Return [x, y] of the center of cell containing provided text 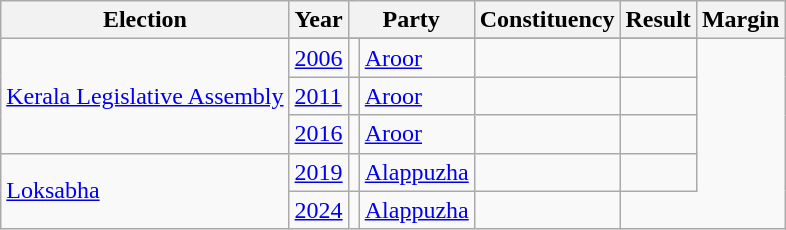
Result [658, 20]
2006 [318, 58]
2016 [318, 134]
Party [411, 20]
Kerala Legislative Assembly [145, 96]
Year [318, 20]
Loksabha [145, 191]
Margin [740, 20]
Election [145, 20]
2019 [318, 172]
2011 [318, 96]
2024 [318, 210]
Constituency [547, 20]
